Provide the [X, Y] coordinate of the cell's center where the given text is located.  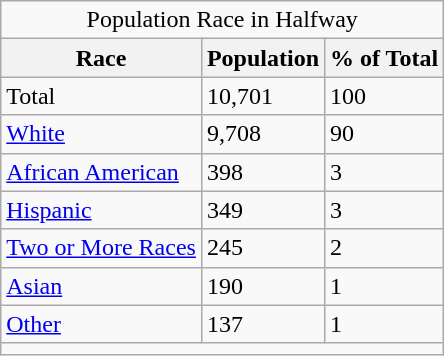
Race [102, 58]
349 [262, 210]
Other [102, 324]
90 [384, 134]
African American [102, 172]
White [102, 134]
2 [384, 248]
10,701 [262, 96]
9,708 [262, 134]
Population Race in Halfway [222, 20]
Population [262, 58]
100 [384, 96]
Asian [102, 286]
Hispanic [102, 210]
Two or More Races [102, 248]
% of Total [384, 58]
190 [262, 286]
137 [262, 324]
245 [262, 248]
Total [102, 96]
398 [262, 172]
